Scan for the cell matching the given text and deliver its (X, Y) coordinate at center. 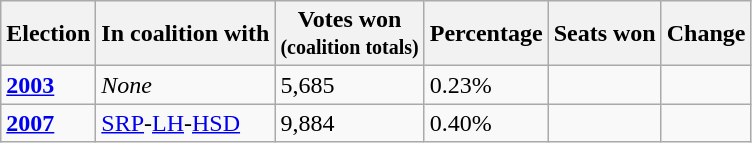
0.23% (486, 85)
Votes won(coalition totals) (350, 34)
5,685 (350, 85)
9,884 (350, 123)
None (186, 85)
Percentage (486, 34)
0.40% (486, 123)
Election (48, 34)
2003 (48, 85)
In coalition with (186, 34)
SRP-LH-HSD (186, 123)
2007 (48, 123)
Seats won (604, 34)
Change (706, 34)
